Search for the cell housing the specified text and yield its [X, Y] center coordinate. 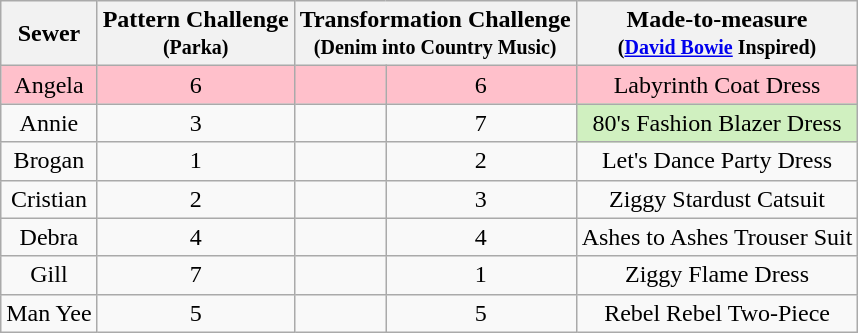
Debra [49, 237]
Brogan [49, 161]
Ziggy Stardust Catsuit [717, 199]
Made-to-measure(David Bowie Inspired) [717, 34]
Let's Dance Party Dress [717, 161]
Man Yee [49, 313]
Angela [49, 85]
Ashes to Ashes Trouser Suit [717, 237]
Gill [49, 275]
Sewer [49, 34]
Transformation Challenge(Denim into Country Music) [435, 34]
80's Fashion Blazer Dress [717, 123]
Pattern Challenge(Parka) [196, 34]
Ziggy Flame Dress [717, 275]
Cristian [49, 199]
Rebel Rebel Two-Piece [717, 313]
Labyrinth Coat Dress [717, 85]
Annie [49, 123]
